For the text-containing cell, return its midpoint in (x, y) coordinate format. 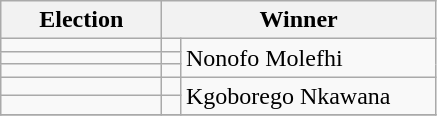
Nonofo Molefhi (308, 58)
Kgoborego Nkawana (308, 96)
Winner (299, 20)
Election (82, 20)
